Identify which cell holds the provided text, then report its [X, Y] central coordinate. 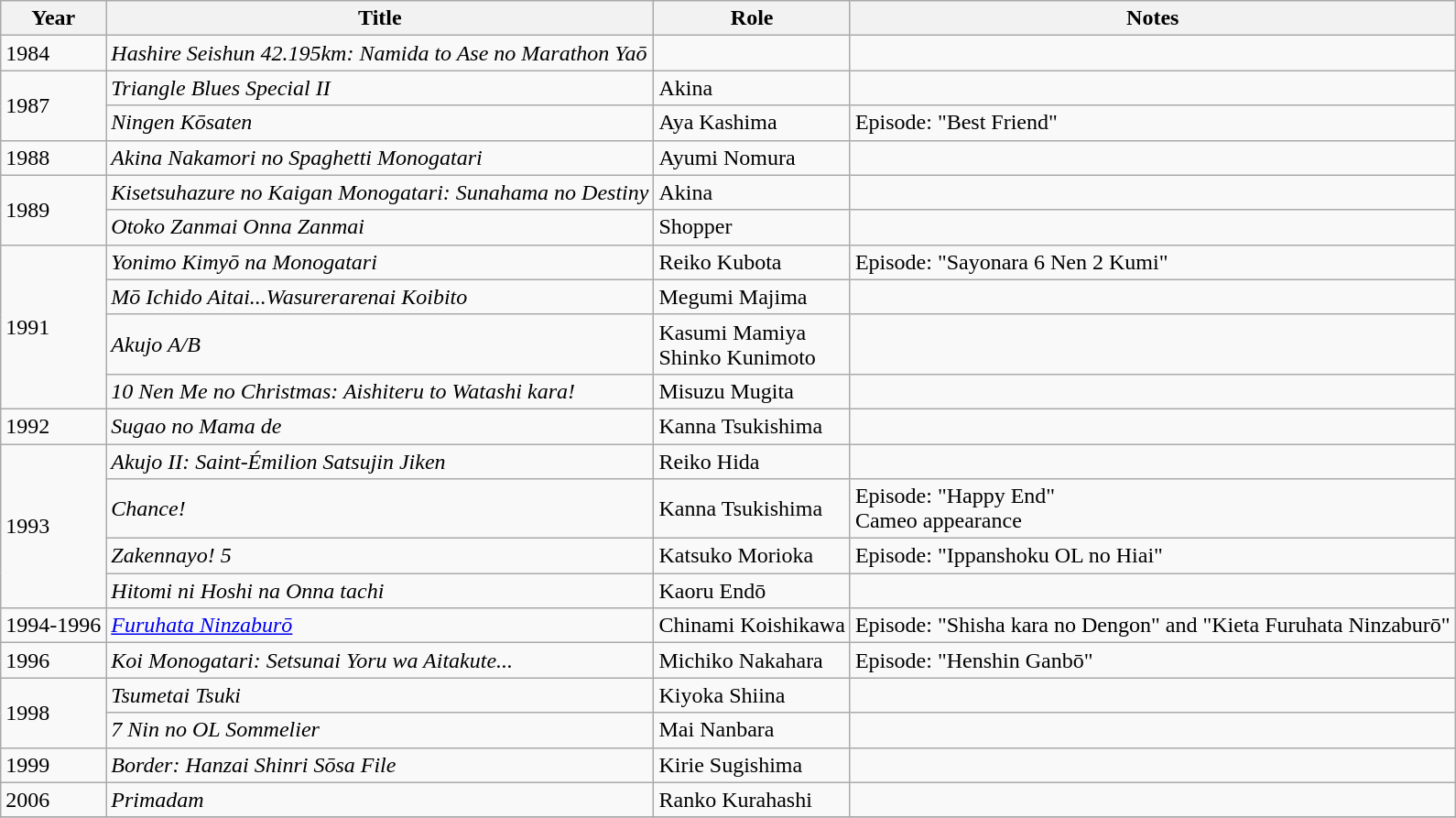
Title [380, 18]
Episode: "Henshin Ganbō" [1152, 660]
Primadam [380, 800]
Reiko Kubota [752, 262]
Tsumetai Tsuki [380, 695]
Kaoru Endō [752, 591]
Role [752, 18]
1992 [53, 426]
7 Nin no OL Sommelier [380, 730]
Furuhata Ninzaburō [380, 626]
Triangle Blues Special II [380, 88]
Episode: "Best Friend" [1152, 123]
Episode: "Ippanshoku OL no Hiai" [1152, 556]
Year [53, 18]
Misuzu Mugita [752, 391]
2006 [53, 800]
Episode: "Shisha kara no Dengon" and "Kieta Furuhata Ninzaburō" [1152, 626]
Kisetsuhazure no Kaigan Monogatari: Sunahama no Destiny [380, 192]
Michiko Nakahara [752, 660]
Shopper [752, 227]
Chance! [380, 509]
Katsuko Morioka [752, 556]
Kasumi MamiyaShinko Kunimoto [752, 344]
Aya Kashima [752, 123]
Kiyoka Shiina [752, 695]
Akina Nakamori no Spaghetti Monogatari [380, 158]
10 Nen Me no Christmas: Aishiteru to Watashi kara! [380, 391]
Akujo A/B [380, 344]
Episode: "Sayonara 6 Nen 2 Kumi" [1152, 262]
1988 [53, 158]
Kirie Sugishima [752, 765]
Otoko Zanmai Onna Zanmai [380, 227]
Megumi Majima [752, 297]
Ningen Kōsaten [380, 123]
Mō Ichido Aitai...Wasurerarenai Koibito [380, 297]
1991 [53, 326]
1996 [53, 660]
Episode: "Happy End"Cameo appearance [1152, 509]
Hitomi ni Hoshi na Onna tachi [380, 591]
1999 [53, 765]
Ayumi Nomura [752, 158]
1987 [53, 105]
1998 [53, 713]
Zakennayo! 5 [380, 556]
1984 [53, 53]
Reiko Hida [752, 461]
Koi Monogatari: Setsunai Yoru wa Aitakute... [380, 660]
Akujo II: Saint-Émilion Satsujin Jiken [380, 461]
Ranko Kurahashi [752, 800]
Border: Hanzai Shinri Sōsa File [380, 765]
1989 [53, 210]
Yonimo Kimyō na Monogatari [380, 262]
1993 [53, 526]
Notes [1152, 18]
Hashire Seishun 42.195km: Namida to Ase no Marathon Yaō [380, 53]
Chinami Koishikawa [752, 626]
Mai Nanbara [752, 730]
Sugao no Mama de [380, 426]
1994-1996 [53, 626]
